Return the [x, y] coordinate for the center point of the cell that contains the specified text.  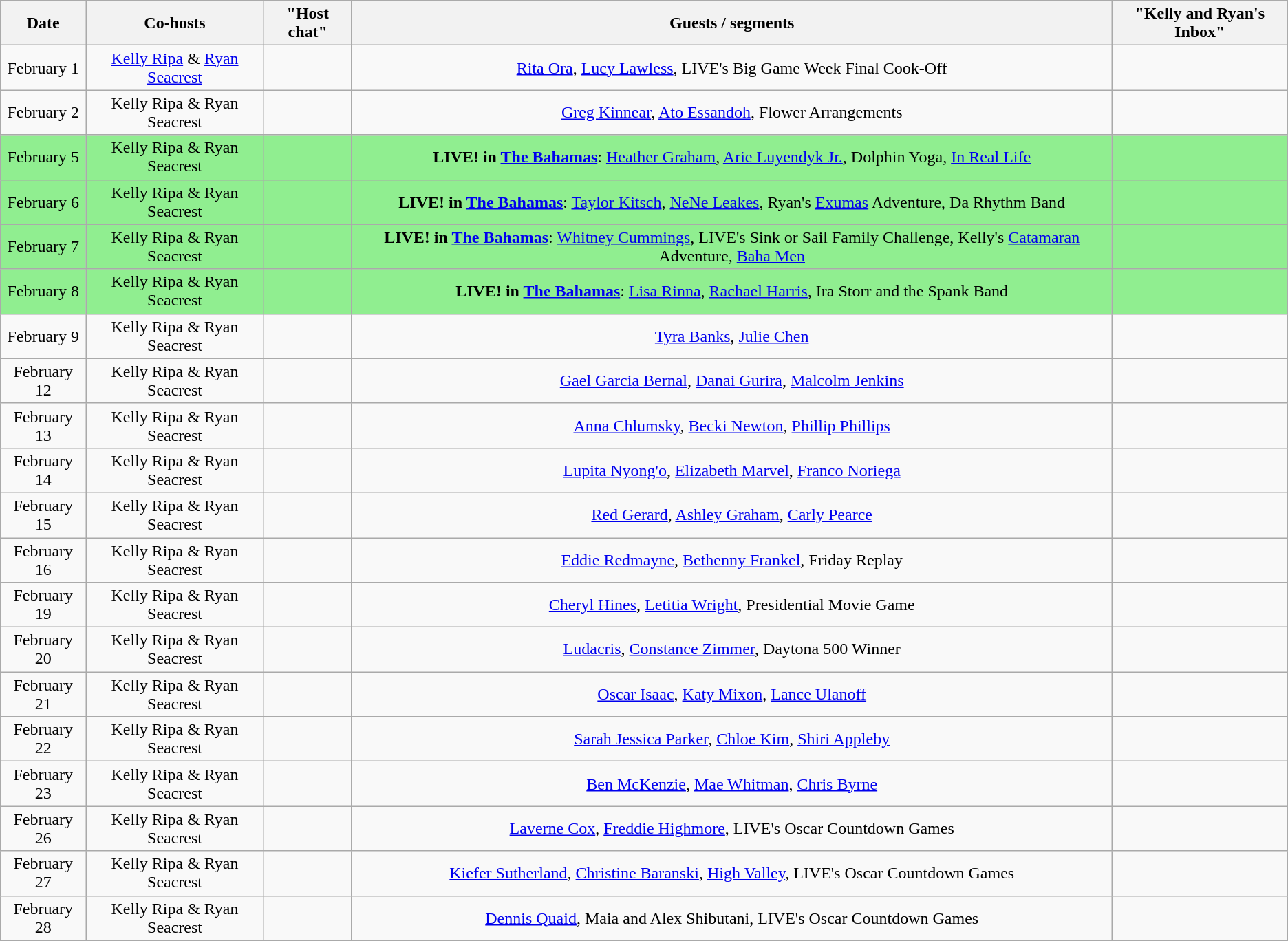
Eddie Redmayne, Bethenny Frankel, Friday Replay [732, 560]
February 22 [43, 739]
LIVE! in The Bahamas: Whitney Cummings, LIVE's Sink or Sail Family Challenge, Kelly's Catamaran Adventure, Baha Men [732, 246]
LIVE! in The Bahamas: Lisa Rinna, Rachael Harris, Ira Storr and the Spank Band [732, 292]
Guests / segments [732, 23]
"Host chat" [308, 23]
Oscar Isaac, Katy Mixon, Lance Ulanoff [732, 695]
Tyra Banks, Julie Chen [732, 336]
February 5 [43, 157]
Dennis Quaid, Maia and Alex Shibutani, LIVE's Oscar Countdown Games [732, 918]
February 27 [43, 874]
Kiefer Sutherland, Christine Baranski, High Valley, LIVE's Oscar Countdown Games [732, 874]
February 2 [43, 113]
Cheryl Hines, Letitia Wright, Presidential Movie Game [732, 605]
February 14 [43, 470]
February 12 [43, 381]
February 23 [43, 784]
February 26 [43, 828]
February 6 [43, 202]
"Kelly and Ryan's Inbox" [1200, 23]
Gael Garcia Bernal, Danai Gurira, Malcolm Jenkins [732, 381]
February 7 [43, 246]
Greg Kinnear, Ato Essandoh, Flower Arrangements [732, 113]
February 16 [43, 560]
Lupita Nyong'o, Elizabeth Marvel, Franco Noriega [732, 470]
Co-hosts [175, 23]
February 13 [43, 425]
February 15 [43, 515]
February 28 [43, 918]
Red Gerard, Ashley Graham, Carly Pearce [732, 515]
LIVE! in The Bahamas: Heather Graham, Arie Luyendyk Jr., Dolphin Yoga, In Real Life [732, 157]
Sarah Jessica Parker, Chloe Kim, Shiri Appleby [732, 739]
February 8 [43, 292]
February 1 [43, 67]
February 21 [43, 695]
LIVE! in The Bahamas: Taylor Kitsch, NeNe Leakes, Ryan's Exumas Adventure, Da Rhythm Band [732, 202]
Date [43, 23]
Ben McKenzie, Mae Whitman, Chris Byrne [732, 784]
February 9 [43, 336]
Anna Chlumsky, Becki Newton, Phillip Phillips [732, 425]
Ludacris, Constance Zimmer, Daytona 500 Winner [732, 649]
Rita Ora, Lucy Lawless, LIVE's Big Game Week Final Cook-Off [732, 67]
Laverne Cox, Freddie Highmore, LIVE's Oscar Countdown Games [732, 828]
February 20 [43, 649]
February 19 [43, 605]
